Find where the given text appears and provide that cell's center as [X, Y] coordinate. 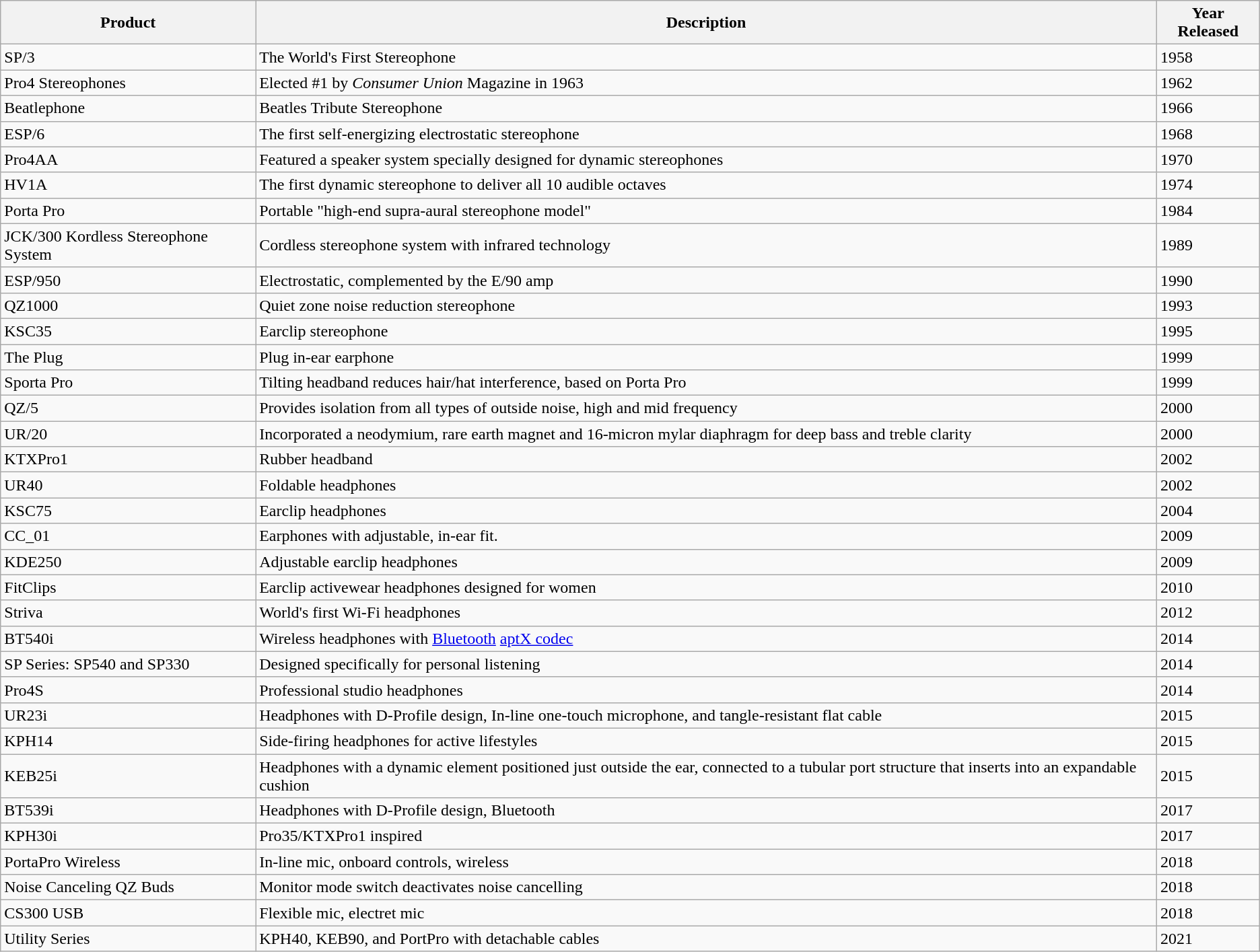
Beatles Tribute Stereophone [707, 108]
Provides isolation from all types of outside noise, high and mid frequency [707, 408]
Year Released [1207, 23]
In-line mic, onboard controls, wireless [707, 862]
KPH40, KEB90, and PortPro with detachable cables [707, 939]
Pro35/KTXPro1 inspired [707, 836]
CS300 USB [128, 913]
QZ/5 [128, 408]
1993 [1207, 305]
Earclip stereophone [707, 331]
Flexible mic, electret mic [707, 913]
Wireless headphones with Bluetooth aptX codec [707, 638]
Pro4S [128, 690]
Earphones with adjustable, in-ear fit. [707, 536]
World's first Wi-Fi headphones [707, 613]
UR40 [128, 485]
ESP/950 [128, 280]
Rubber headband [707, 460]
CC_01 [128, 536]
Cordless stereophone system with infrared technology [707, 245]
Porta Pro [128, 211]
Quiet zone noise reduction stereophone [707, 305]
PortaPro Wireless [128, 862]
1968 [1207, 134]
2004 [1207, 511]
Earclip headphones [707, 511]
QZ1000 [128, 305]
The first dynamic stereophone to deliver all 10 audible octaves [707, 185]
1962 [1207, 83]
Headphones with a dynamic element positioned just outside the ear, connected to a tubular port structure that inserts into an expandable cushion [707, 775]
Plug in-ear earphone [707, 357]
BT540i [128, 638]
HV1A [128, 185]
Portable "high-end supra-aural stereophone model" [707, 211]
Utility Series [128, 939]
Pro4 Stereophones [128, 83]
Designed specifically for personal listening [707, 664]
FitClips [128, 587]
UR/20 [128, 434]
Striva [128, 613]
Side-firing headphones for active lifestyles [707, 741]
KEB25i [128, 775]
2012 [1207, 613]
KPH14 [128, 741]
KSC35 [128, 331]
SP Series: SP540 and SP330 [128, 664]
Noise Canceling QZ Buds [128, 887]
Beatlephone [128, 108]
Monitor mode switch deactivates noise cancelling [707, 887]
The first self-energizing electrostatic stereophone [707, 134]
Pro4AA [128, 159]
1995 [1207, 331]
1989 [1207, 245]
1966 [1207, 108]
KSC75 [128, 511]
The Plug [128, 357]
Elected #1 by Consumer Union Magazine in 1963 [707, 83]
1984 [1207, 211]
KDE250 [128, 562]
Headphones with D-Profile design, In-line one-touch microphone, and tangle-resistant flat cable [707, 715]
Earclip activewear headphones designed for women [707, 587]
Adjustable earclip headphones [707, 562]
JCK/300 Kordless Stereophone System [128, 245]
Incorporated a neodymium, rare earth magnet and 16-micron mylar diaphragm for deep bass and treble clarity [707, 434]
Foldable headphones [707, 485]
ESP/6 [128, 134]
Headphones with D-Profile design, Bluetooth [707, 811]
Description [707, 23]
2010 [1207, 587]
KTXPro1 [128, 460]
1970 [1207, 159]
2021 [1207, 939]
Tilting headband reduces hair/hat interference, based on Porta Pro [707, 383]
Sporta Pro [128, 383]
Professional studio headphones [707, 690]
UR23i [128, 715]
The World's First Stereophone [707, 57]
SP/3 [128, 57]
Featured a speaker system specially designed for dynamic stereophones [707, 159]
Electrostatic, complemented by the E/90 amp [707, 280]
Product [128, 23]
1990 [1207, 280]
KPH30i [128, 836]
1974 [1207, 185]
BT539i [128, 811]
1958 [1207, 57]
